Capture the cell that displays the provided text and extract its (x, y) central coordinate. 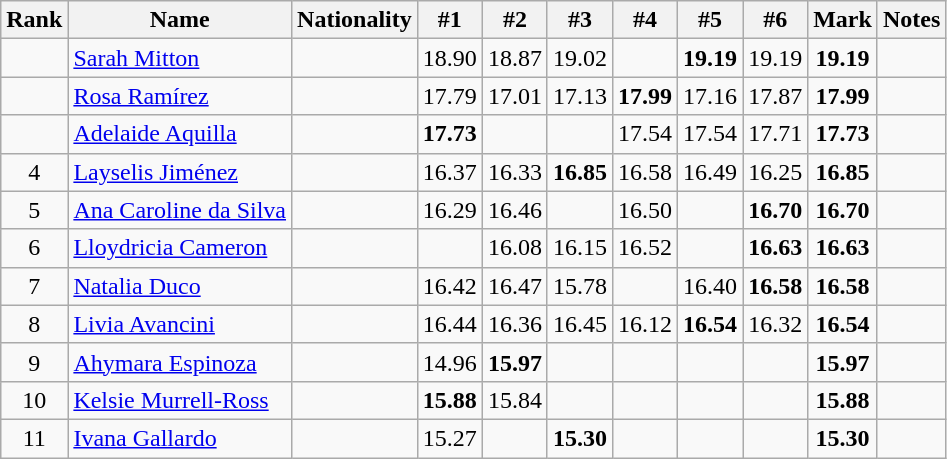
Lloydricia Cameron (180, 248)
Notes (911, 20)
17.71 (776, 134)
16.44 (450, 324)
Natalia Duco (180, 286)
Rank (34, 20)
Rosa Ramírez (180, 96)
15.27 (450, 438)
17.79 (450, 96)
19.02 (580, 58)
17.13 (580, 96)
16.46 (514, 210)
Ahymara Espinoza (180, 362)
17.87 (776, 96)
16.33 (514, 172)
11 (34, 438)
16.45 (580, 324)
Livia Avancini (180, 324)
16.52 (644, 248)
16.37 (450, 172)
9 (34, 362)
16.32 (776, 324)
Ana Caroline da Silva (180, 210)
17.16 (710, 96)
16.40 (710, 286)
Name (180, 20)
10 (34, 400)
Mark (843, 20)
16.15 (580, 248)
16.50 (644, 210)
16.29 (450, 210)
5 (34, 210)
16.25 (776, 172)
18.87 (514, 58)
Layselis Jiménez (180, 172)
6 (34, 248)
16.08 (514, 248)
15.84 (514, 400)
14.96 (450, 362)
Nationality (355, 20)
16.42 (450, 286)
16.36 (514, 324)
15.78 (580, 286)
#1 (450, 20)
16.47 (514, 286)
Adelaide Aquilla (180, 134)
Ivana Gallardo (180, 438)
#4 (644, 20)
16.12 (644, 324)
18.90 (450, 58)
17.01 (514, 96)
4 (34, 172)
#2 (514, 20)
Sarah Mitton (180, 58)
#6 (776, 20)
#3 (580, 20)
Kelsie Murrell-Ross (180, 400)
#5 (710, 20)
7 (34, 286)
8 (34, 324)
16.49 (710, 172)
